For the text-containing cell, return its midpoint in (x, y) coordinate format. 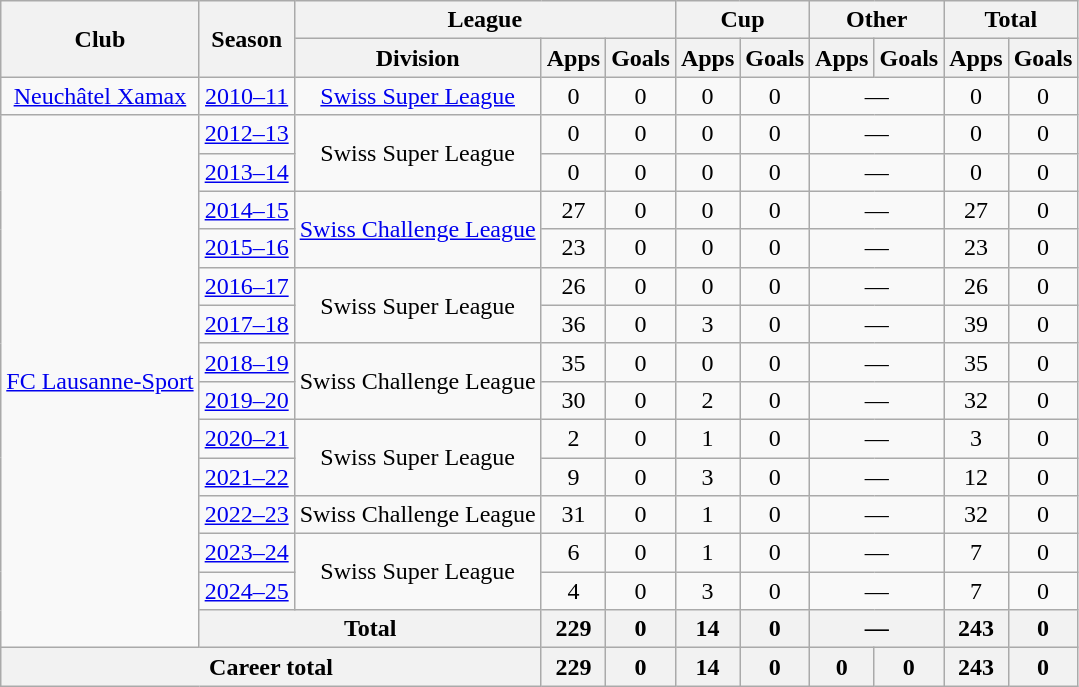
2020–21 (246, 438)
2015–16 (246, 248)
9 (573, 477)
2016–17 (246, 286)
2018–19 (246, 362)
2012–13 (246, 134)
30 (573, 400)
31 (573, 515)
2021–22 (246, 477)
12 (976, 477)
Cup (742, 20)
39 (976, 324)
2013–14 (246, 172)
2019–20 (246, 400)
Neuchâtel Xamax (100, 96)
Other (877, 20)
2017–18 (246, 324)
2010–11 (246, 96)
4 (573, 591)
2024–25 (246, 591)
2023–24 (246, 553)
2014–15 (246, 210)
Division (418, 58)
Career total (271, 667)
6 (573, 553)
FC Lausanne-Sport (100, 382)
League (484, 20)
2022–23 (246, 515)
Season (246, 39)
Club (100, 39)
36 (573, 324)
